From the cell containing the given text, extract its center point as [X, Y] coordinate. 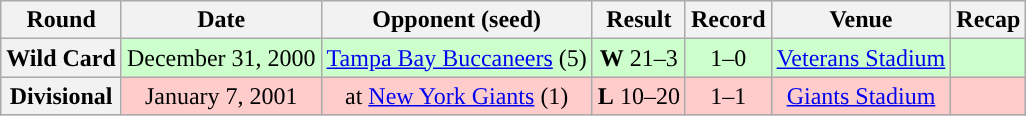
Tampa Bay Buccaneers (5) [456, 58]
Divisional [62, 96]
Giants Stadium [861, 96]
L 10–20 [638, 96]
Wild Card [62, 58]
January 7, 2001 [221, 96]
1–0 [728, 58]
W 21–3 [638, 58]
Result [638, 20]
Record [728, 20]
at New York Giants (1) [456, 96]
Round [62, 20]
Date [221, 20]
Venue [861, 20]
Opponent (seed) [456, 20]
December 31, 2000 [221, 58]
Recap [988, 20]
1–1 [728, 96]
Veterans Stadium [861, 58]
